Scan for the cell matching the given text and deliver its (x, y) coordinate at center. 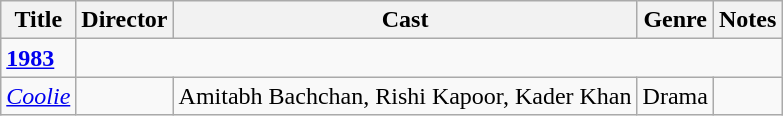
Coolie (38, 96)
Title (38, 20)
Drama (675, 96)
Notes (747, 20)
Director (124, 20)
Genre (675, 20)
Amitabh Bachchan, Rishi Kapoor, Kader Khan (405, 96)
Cast (405, 20)
1983 (38, 58)
